Extract the [x, y] coordinate from the center of the cell holding the provided text.  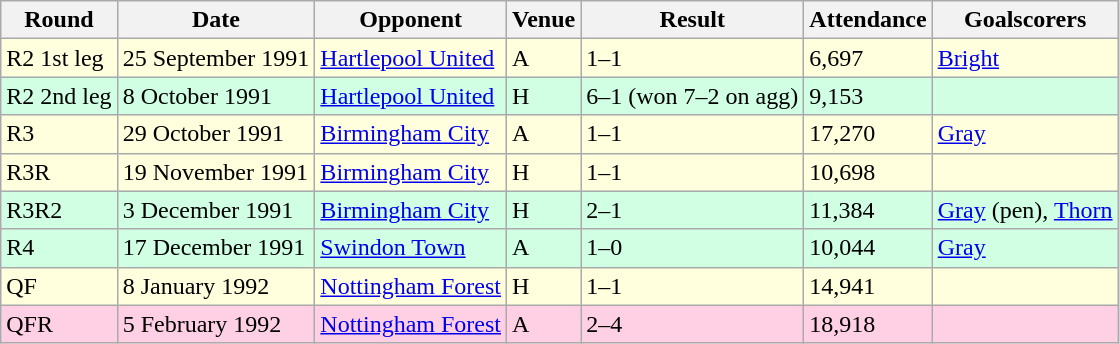
10,698 [868, 172]
6–1 (won 7–2 on agg) [692, 96]
11,384 [868, 210]
Result [692, 20]
Gray (pen), Thorn [1025, 210]
8 January 1992 [216, 286]
14,941 [868, 286]
1–0 [692, 248]
5 February 1992 [216, 324]
17 December 1991 [216, 248]
Attendance [868, 20]
QFR [59, 324]
Goalscorers [1025, 20]
QF [59, 286]
Round [59, 20]
Venue [544, 20]
2–1 [692, 210]
R3 [59, 134]
Swindon Town [411, 248]
17,270 [868, 134]
19 November 1991 [216, 172]
3 December 1991 [216, 210]
9,153 [868, 96]
18,918 [868, 324]
25 September 1991 [216, 58]
R4 [59, 248]
8 October 1991 [216, 96]
R2 2nd leg [59, 96]
R3R2 [59, 210]
10,044 [868, 248]
R2 1st leg [59, 58]
29 October 1991 [216, 134]
6,697 [868, 58]
Bright [1025, 58]
Date [216, 20]
2–4 [692, 324]
R3R [59, 172]
Opponent [411, 20]
